Extract the [X, Y] coordinate from the center of the cell holding the provided text.  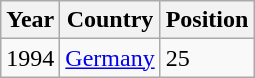
1994 [30, 58]
Country [110, 20]
25 [207, 58]
Germany [110, 58]
Position [207, 20]
Year [30, 20]
